Detect which cell encompasses the target text, then output its [x, y] center coordinate. 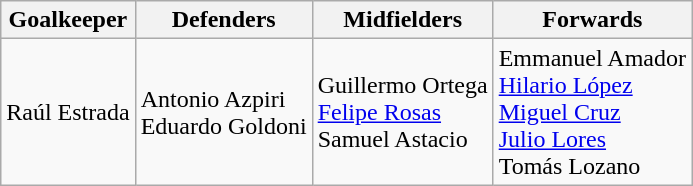
Emmanuel Amador Hilario López Miguel Cruz Julio Lores Tomás Lozano [592, 112]
Defenders [224, 20]
Raúl Estrada [68, 112]
Goalkeeper [68, 20]
Midfielders [402, 20]
Forwards [592, 20]
Antonio Azpiri Eduardo Goldoni [224, 112]
Guillermo Ortega Felipe Rosas Samuel Astacio [402, 112]
